From the cell containing the given text, extract its center point as [X, Y] coordinate. 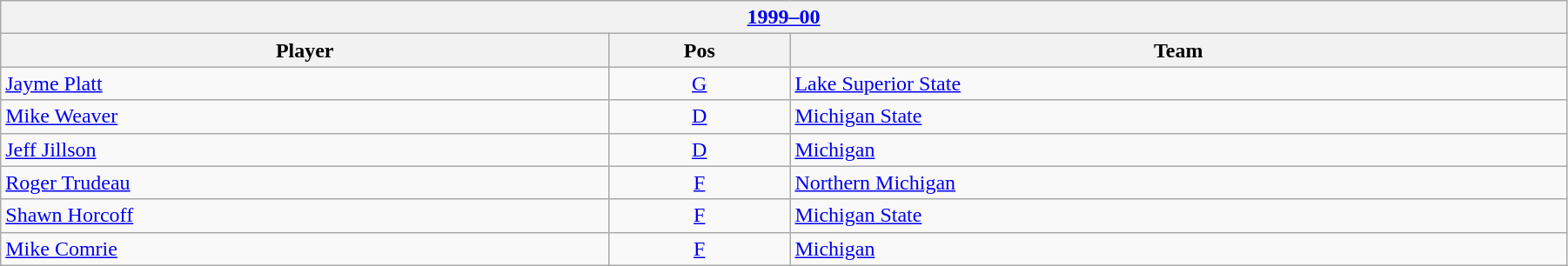
1999–00 [784, 17]
Jayme Platt [305, 83]
G [700, 83]
Roger Trudeau [305, 183]
Team [1178, 50]
Mike Comrie [305, 249]
Lake Superior State [1178, 83]
Northern Michigan [1178, 183]
Jeff Jillson [305, 150]
Pos [700, 50]
Player [305, 50]
Shawn Horcoff [305, 216]
Mike Weaver [305, 116]
